For the text-containing cell, return its midpoint in (X, Y) coordinate format. 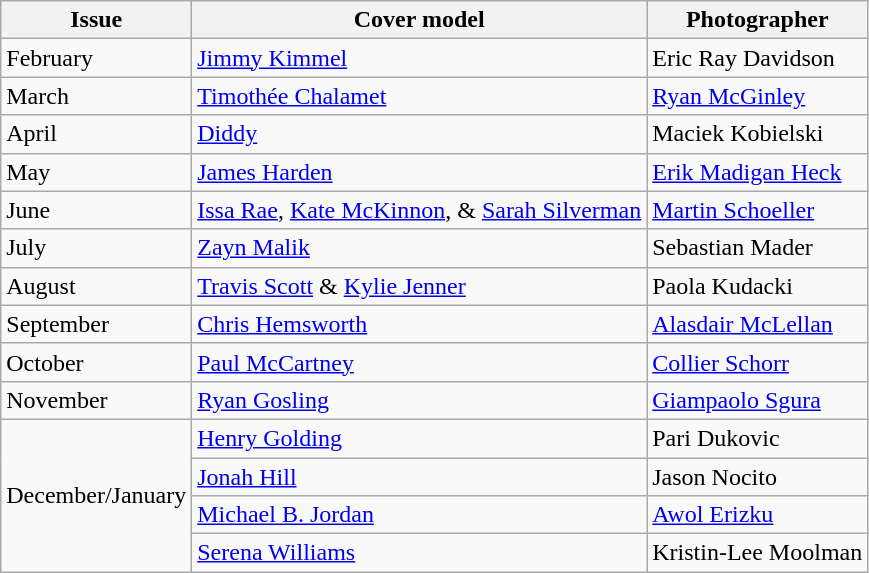
Ryan Gosling (420, 400)
Ryan McGinley (758, 96)
Jonah Hill (420, 477)
July (96, 248)
Giampaolo Sgura (758, 400)
December/January (96, 495)
August (96, 286)
June (96, 210)
James Harden (420, 172)
Jimmy Kimmel (420, 58)
Travis Scott & Kylie Jenner (420, 286)
Serena Williams (420, 553)
Issa Rae, Kate McKinnon, & Sarah Silverman (420, 210)
February (96, 58)
Cover model (420, 20)
Sebastian Mader (758, 248)
Alasdair McLellan (758, 324)
Maciek Kobielski (758, 134)
October (96, 362)
Eric Ray Davidson (758, 58)
Paola Kudacki (758, 286)
May (96, 172)
Zayn Malik (420, 248)
Chris Hemsworth (420, 324)
Diddy (420, 134)
Michael B. Jordan (420, 515)
Issue (96, 20)
Kristin-Lee Moolman (758, 553)
Erik Madigan Heck (758, 172)
Martin Schoeller (758, 210)
Pari Dukovic (758, 438)
Jason Nocito (758, 477)
Awol Erizku (758, 515)
September (96, 324)
Timothée Chalamet (420, 96)
Henry Golding (420, 438)
Photographer (758, 20)
Collier Schorr (758, 362)
Paul McCartney (420, 362)
November (96, 400)
March (96, 96)
April (96, 134)
